Return the (x, y) coordinate for the center point of the cell that contains the specified text.  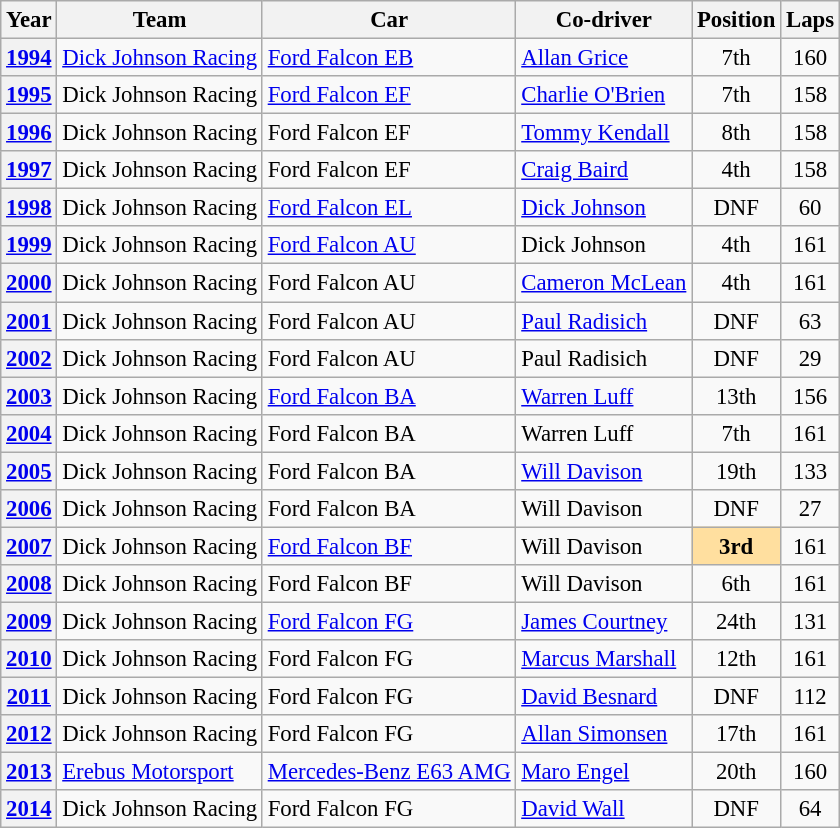
Laps (810, 20)
12th (736, 659)
1994 (29, 58)
13th (736, 396)
64 (810, 809)
2000 (29, 283)
2009 (29, 621)
1998 (29, 208)
Charlie O'Brien (604, 95)
James Courtney (604, 621)
20th (736, 772)
Position (736, 20)
6th (736, 584)
2005 (29, 471)
131 (810, 621)
17th (736, 734)
2002 (29, 358)
8th (736, 133)
133 (810, 471)
1999 (29, 245)
Year (29, 20)
Tommy Kendall (604, 133)
2004 (29, 433)
Allan Simonsen (604, 734)
Cameron McLean (604, 283)
2006 (29, 509)
2011 (29, 697)
Allan Grice (604, 58)
1997 (29, 170)
60 (810, 208)
2013 (29, 772)
2014 (29, 809)
Co-driver (604, 20)
63 (810, 321)
2010 (29, 659)
Marcus Marshall (604, 659)
156 (810, 396)
29 (810, 358)
3rd (736, 546)
David Wall (604, 809)
Team (160, 20)
Ford Falcon EL (389, 208)
24th (736, 621)
2001 (29, 321)
112 (810, 697)
2012 (29, 734)
2008 (29, 584)
Mercedes-Benz E63 AMG (389, 772)
27 (810, 509)
Maro Engel (604, 772)
1995 (29, 95)
David Besnard (604, 697)
Erebus Motorsport (160, 772)
2007 (29, 546)
19th (736, 471)
2003 (29, 396)
1996 (29, 133)
Car (389, 20)
Ford Falcon EB (389, 58)
Craig Baird (604, 170)
